Locate the cell with the specified text and output its [x, y] center coordinate. 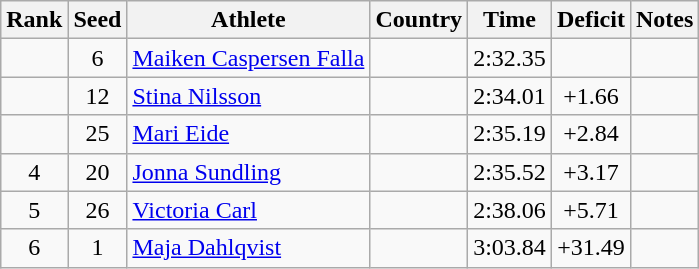
Athlete [248, 20]
2:38.06 [510, 210]
+31.49 [590, 248]
1 [98, 248]
Jonna Sundling [248, 172]
2:34.01 [510, 96]
5 [34, 210]
4 [34, 172]
Time [510, 20]
Mari Eide [248, 134]
20 [98, 172]
2:35.52 [510, 172]
Seed [98, 20]
+1.66 [590, 96]
25 [98, 134]
3:03.84 [510, 248]
Victoria Carl [248, 210]
Stina Nilsson [248, 96]
+5.71 [590, 210]
Maja Dahlqvist [248, 248]
+2.84 [590, 134]
12 [98, 96]
+3.17 [590, 172]
Maiken Caspersen Falla [248, 58]
Deficit [590, 20]
Country [419, 20]
Notes [664, 20]
26 [98, 210]
2:32.35 [510, 58]
Rank [34, 20]
2:35.19 [510, 134]
